Return (X, Y) of the center of cell containing provided text 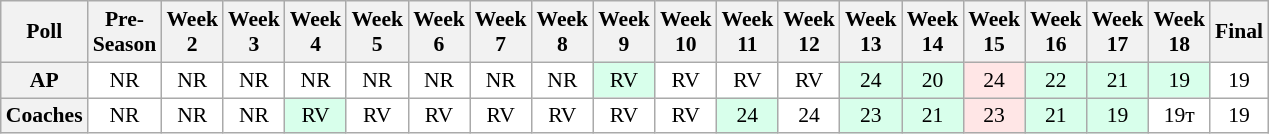
Week4 (316, 32)
Week18 (1179, 32)
Week13 (871, 32)
Week9 (624, 32)
Week7 (501, 32)
Week15 (994, 32)
Week10 (686, 32)
Week5 (377, 32)
Pre-Season (125, 32)
Week2 (192, 32)
Week14 (933, 32)
Final (1239, 32)
Poll (44, 32)
Week6 (439, 32)
19т (1179, 116)
Week12 (809, 32)
Week3 (254, 32)
Week17 (1118, 32)
AP (44, 80)
Coaches (44, 116)
22 (1056, 80)
Week11 (748, 32)
Week16 (1056, 32)
20 (933, 80)
Week8 (562, 32)
